From the cell containing the given text, extract its center point as [x, y] coordinate. 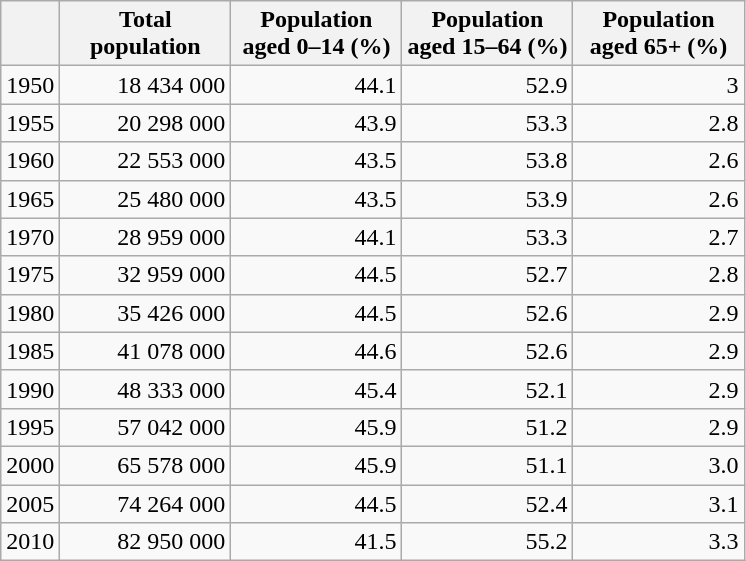
32 959 000 [146, 275]
25 480 000 [146, 199]
57 042 000 [146, 427]
51.1 [488, 465]
1950 [30, 85]
1965 [30, 199]
52.9 [488, 85]
74 264 000 [146, 503]
45.4 [316, 389]
22 553 000 [146, 161]
53.9 [488, 199]
Total population [146, 34]
3.1 [658, 503]
28 959 000 [146, 237]
2000 [30, 465]
48 333 000 [146, 389]
51.2 [488, 427]
53.8 [488, 161]
2010 [30, 542]
1955 [30, 123]
3 [658, 85]
65 578 000 [146, 465]
20 298 000 [146, 123]
2005 [30, 503]
2.7 [658, 237]
3.0 [658, 465]
1975 [30, 275]
Population aged 0–14 (%) [316, 34]
52.1 [488, 389]
1990 [30, 389]
1980 [30, 313]
44.6 [316, 351]
1995 [30, 427]
Population aged 15–64 (%) [488, 34]
52.7 [488, 275]
1985 [30, 351]
52.4 [488, 503]
Population aged 65+ (%) [658, 34]
35 426 000 [146, 313]
82 950 000 [146, 542]
1960 [30, 161]
55.2 [488, 542]
1970 [30, 237]
41 078 000 [146, 351]
18 434 000 [146, 85]
3.3 [658, 542]
43.9 [316, 123]
41.5 [316, 542]
